Pinpoint the cell where the given text exists, returning its (x, y) midpoint coordinate. 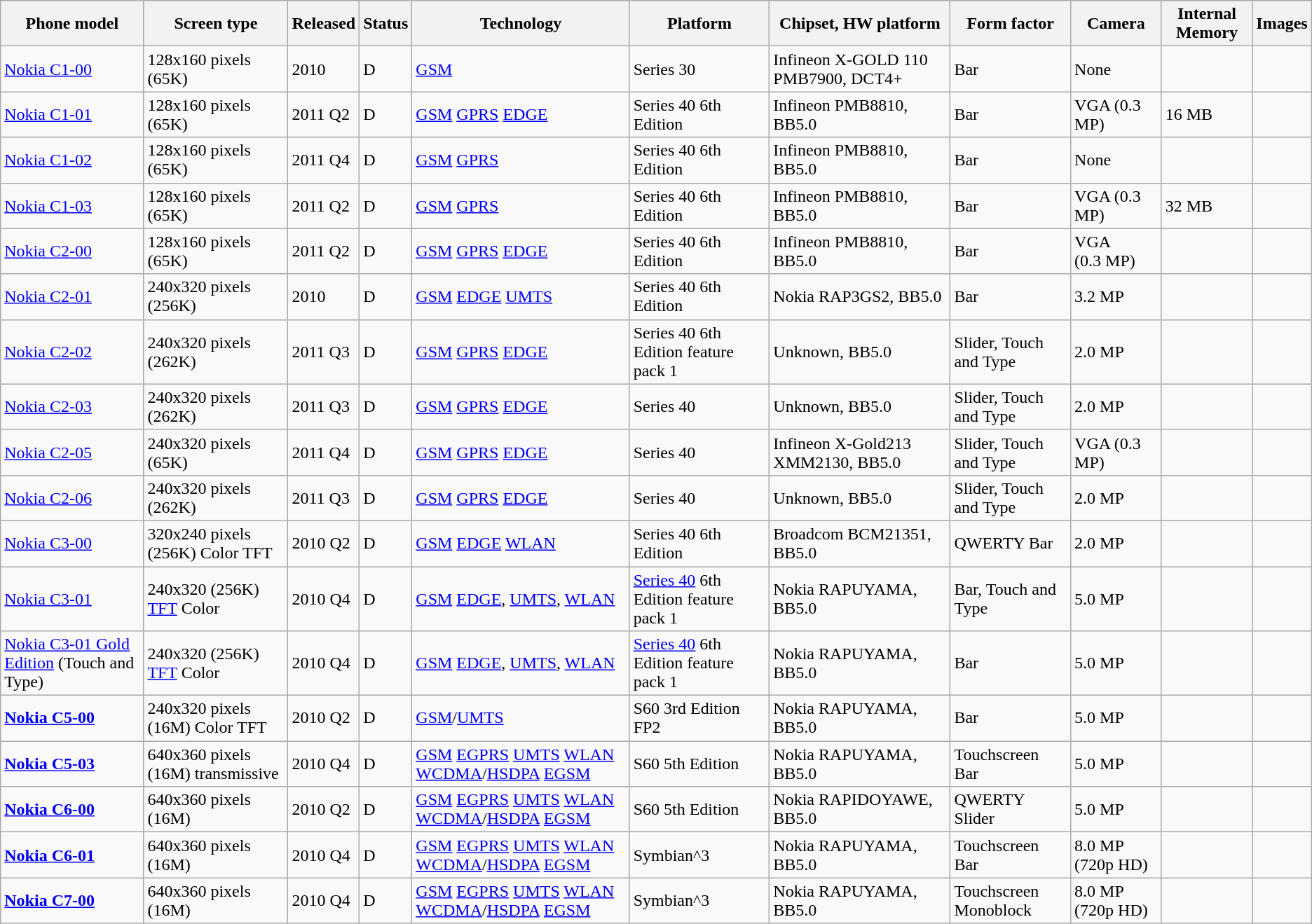
Broadcom BCM21351, BB5.0 (860, 544)
Nokia C6-00 (72, 810)
Internal Memory (1207, 24)
640x360 pixels (16M) transmissive (216, 764)
Nokia C2-03 (72, 406)
32 MB (1207, 206)
Nokia RAPIDOYAWE, BB5.0 (860, 810)
Images (1282, 24)
240x320 pixels (16M) Color TFT (216, 719)
Nokia C3-01 Gold Edition (Touch and Type) (72, 663)
Infineon X-GOLD 110 PMB7900, DCT4+ (860, 69)
320x240 pixels (256K) Color TFT (216, 544)
GSM (521, 69)
Screen type (216, 24)
Nokia C5-00 (72, 719)
QWERTY Bar (1011, 544)
Touchscreen Monoblock (1011, 901)
16 MB (1207, 115)
Nokia RAP3GS2, BB5.0 (860, 297)
Nokia C1-02 (72, 160)
Camera (1116, 24)
Nokia C2-05 (72, 453)
Nokia C2-01 (72, 297)
Phone model (72, 24)
Nokia C1-00 (72, 69)
Nokia C3-00 (72, 544)
Platform (699, 24)
Nokia C2-06 (72, 497)
Nokia C5-03 (72, 764)
Nokia C2-02 (72, 352)
Infineon X-Gold213 XMM2130, BB5.0 (860, 453)
Bar, Touch and Type (1011, 598)
QWERTY Slider (1011, 810)
Series 30 (699, 69)
S60 3rd Edition FP2 (699, 719)
Nokia C2-00 (72, 251)
Nokia C7-00 (72, 901)
Form factor (1011, 24)
Nokia C3-01 (72, 598)
GSM EDGE WLAN (521, 544)
240x320 pixels (256K) (216, 297)
Status (385, 24)
3.2 MP (1116, 297)
GSM/UMTS (521, 719)
Chipset, HW platform (860, 24)
Nokia C6-01 (72, 855)
Nokia C1-01 (72, 115)
Released (324, 24)
Technology (521, 24)
Nokia C1-03 (72, 206)
240x320 pixels (65K) (216, 453)
GSM EDGE UMTS (521, 297)
